Return the [X, Y] coordinate for the center point of the cell that contains the specified text.  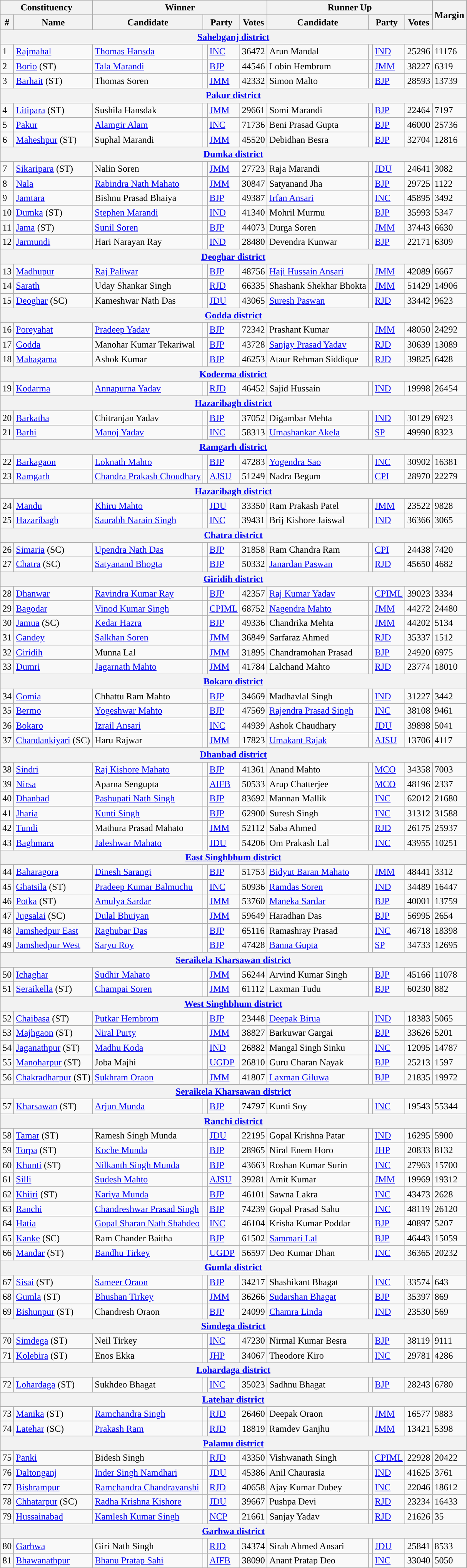
33442 [419, 301]
7420 [449, 550]
Prashant Kumar [318, 330]
38108 [419, 711]
24920 [419, 652]
Om Prakash Lal [318, 843]
Bishunpur (ST) [53, 1311]
41340 [253, 213]
14 [7, 286]
Devendra Kunwar [318, 242]
Sikaripara (ST) [53, 169]
Khijri (ST) [53, 1194]
13739 [449, 81]
35023 [253, 1385]
Somi Marandi [318, 110]
22279 [449, 476]
48441 [419, 872]
Hazaribagh [53, 520]
22 [7, 462]
46000 [419, 125]
32704 [419, 139]
Deo Kumar Dhan [318, 1253]
15700 [449, 1165]
44073 [253, 227]
Borio (ST) [53, 66]
Bokaro [53, 725]
50 [7, 975]
26175 [419, 828]
14906 [449, 286]
Chandramohan Prasad [318, 652]
56244 [253, 975]
Ghatsila (ST) [53, 886]
27963 [419, 1165]
Alamgir Alam [148, 125]
3761 [449, 1473]
3312 [449, 872]
Runner Up [350, 8]
Upendra Nath Das [148, 550]
Shashank Shekhar Bhokta [318, 286]
Madhu Koda [148, 1048]
Bermo [53, 711]
58313 [253, 433]
Jaleshwar Mahato [148, 843]
Ramdev Ganjhu [318, 1429]
9623 [449, 301]
Inder Singh Namdhari [148, 1473]
Satyanand Jha [318, 184]
882 [449, 989]
41 [7, 813]
Amulya Sardar [148, 901]
46 [7, 901]
643 [449, 1282]
23234 [419, 1502]
Yogendra Sao [318, 462]
869 [449, 1297]
Manohar Kumar Tekariwal [148, 344]
Sanjay Yadav [318, 1516]
36849 [253, 637]
39281 [253, 1180]
11176 [449, 52]
Jama (ST) [53, 227]
62900 [253, 813]
1512 [449, 637]
Kolebira (ST) [53, 1355]
40658 [253, 1487]
Pradeep Kumar Balmuchu [148, 886]
Enos Ekka [148, 1355]
34 [7, 696]
74 [7, 1429]
41784 [253, 667]
27 [7, 564]
36365 [419, 1253]
13706 [419, 740]
44939 [253, 725]
Gomia [53, 696]
37 [7, 740]
Arvind Kumar Singh [318, 975]
30902 [419, 462]
45 [7, 886]
12095 [419, 1048]
33626 [419, 1033]
Majhgaon (ST) [53, 1033]
33574 [419, 1282]
Sammari Lal [318, 1238]
46443 [419, 1238]
2337 [449, 784]
35337 [419, 637]
Sahebganj district [233, 37]
Nala [53, 184]
Sudesh Mahto [148, 1180]
68752 [253, 608]
15059 [449, 1238]
19969 [419, 1180]
Theodore Kiro [318, 1355]
24438 [419, 550]
30 [7, 623]
Jharia [53, 813]
23448 [253, 1018]
26810 [253, 1062]
67 [7, 1282]
12816 [449, 139]
3442 [449, 696]
16295 [419, 1136]
Koderma district [233, 374]
13 [7, 271]
5050 [449, 1560]
Deoghar (SC) [53, 301]
3082 [449, 169]
Ramchandra Singh [148, 1414]
Poreyahat [53, 330]
61 [7, 1180]
51753 [253, 872]
Niral Enem Horo [318, 1150]
Uday Shankar Singh [148, 286]
46718 [419, 931]
25 [7, 520]
54206 [253, 843]
65 [7, 1238]
27723 [253, 169]
Sadhnu Bhagat [318, 1385]
8533 [449, 1546]
16433 [449, 1502]
Seraikella (ST) [53, 989]
Sanjay Prasad Yadav [318, 344]
Jamtara [53, 198]
3334 [449, 593]
44202 [419, 623]
Sudhir Mahato [148, 975]
36366 [419, 520]
39898 [419, 725]
28970 [419, 476]
Mahagama [53, 359]
43065 [253, 301]
34733 [419, 945]
33350 [253, 506]
# [7, 22]
Giri Nath Singh [148, 1546]
Madhupur [53, 271]
Dulal Bhuiyan [148, 916]
6 [7, 139]
55344 [449, 1106]
70 [7, 1341]
62012 [419, 799]
38827 [253, 1033]
Mandar (ST) [53, 1253]
56597 [253, 1253]
25841 [419, 1546]
18383 [419, 1018]
Anant Pratap Deo [318, 1560]
Ramchandra Chandravanshi [148, 1487]
Bagodar [53, 608]
Bidesh Singh [148, 1458]
58 [7, 1136]
39667 [253, 1502]
Gopal Prasad Sahu [318, 1209]
34374 [253, 1546]
23522 [419, 506]
Saba Ahmed [318, 828]
25213 [419, 1062]
Aparna Sengupta [148, 784]
51429 [419, 286]
Barhait (ST) [53, 81]
68 [7, 1297]
Raj Paliwar [148, 271]
24 [7, 506]
16 [7, 330]
Maneka Sardar [318, 901]
Kamlesh Kumar Singh [148, 1516]
64 [7, 1224]
33 [7, 667]
31227 [419, 696]
71 [7, 1355]
Joba Majhi [148, 1062]
6923 [449, 418]
Manika (ST) [53, 1414]
Jagarnath Mahto [148, 667]
46104 [253, 1224]
Garhwa district [233, 1531]
20 [7, 418]
Chakradharpur (ST) [53, 1077]
Mannan Mallik [318, 799]
54 [7, 1048]
Margin [449, 15]
37443 [419, 227]
Manoj Yadav [148, 433]
17823 [253, 740]
569 [449, 1311]
60230 [419, 989]
Giridih district [233, 579]
25296 [419, 52]
Lohardaga (ST) [53, 1385]
Dumka (ST) [53, 213]
24292 [449, 330]
75 [7, 1458]
38 [7, 769]
Ram Prakash Patel [318, 506]
71736 [253, 125]
23530 [419, 1311]
26882 [253, 1048]
Amit Kumar [318, 1180]
Durga Soren [318, 227]
4682 [449, 564]
53 [7, 1033]
18010 [449, 667]
Simdega district [233, 1326]
42357 [253, 593]
52 [7, 1018]
Nirsa [53, 784]
43 [7, 843]
Krisha Kumar Poddar [318, 1224]
39023 [419, 593]
Radha Krishna Kishore [148, 1502]
Vishwanath Singh [318, 1458]
Khunti (ST) [53, 1165]
28480 [253, 242]
Umakant Rajak [318, 740]
44272 [419, 608]
Kameshwar Nath Das [148, 301]
9111 [449, 1341]
Hari Narayan Ray [148, 242]
20422 [449, 1458]
45650 [419, 564]
1597 [449, 1062]
Giridih [53, 652]
19312 [449, 1180]
50936 [253, 886]
29 [7, 608]
Izrail Ansari [148, 725]
Arun Mandal [318, 52]
Khiru Mahto [148, 506]
Hatia [53, 1224]
Jugsalai (SC) [53, 916]
74797 [253, 1106]
43473 [419, 1194]
Gopal Sharan Nath Shahdeo [148, 1224]
Irfan Ansari [318, 198]
Chaibasa (ST) [53, 1018]
Ashok Chaudhary [318, 725]
13759 [449, 901]
28593 [419, 81]
Madhavlal Singh [318, 696]
21661 [253, 1516]
65116 [253, 931]
Chandresh Oraon [148, 1311]
Latehar district [233, 1399]
25937 [449, 828]
44546 [253, 66]
23774 [419, 667]
Niral Purty [148, 1033]
34669 [253, 696]
Mathura Prasad Mahato [148, 828]
3065 [449, 520]
29725 [419, 184]
Simon Malto [318, 81]
14787 [449, 1048]
Dinesh Sarangi [148, 872]
74239 [253, 1209]
46253 [253, 359]
31895 [253, 652]
Banna Gupta [318, 945]
Barhi [53, 433]
1 [7, 52]
NCP [223, 1516]
Bhawanathpur [53, 1560]
Haru Rajwar [148, 740]
Raja Marandi [318, 169]
Dhanbad [53, 799]
11 [7, 227]
Sawna Lakra [318, 1194]
Guru Charan Nayak [318, 1062]
Silli [53, 1180]
Sajid Hussain [318, 388]
34217 [253, 1282]
47283 [253, 462]
Lohardaga district [233, 1370]
21 [7, 433]
31858 [253, 550]
16577 [419, 1414]
21680 [449, 799]
9828 [449, 506]
Simaria (SC) [53, 550]
Gandey [53, 637]
44 [7, 872]
4 [7, 110]
Baharagora [53, 872]
17 [7, 344]
13089 [449, 344]
Ramashray Prasad [318, 931]
Ram Chander Baitha [148, 1238]
Mohril Murmu [318, 213]
5900 [449, 1136]
Gumla district [233, 1267]
Saurabh Narain Singh [148, 520]
Sunil Soren [148, 227]
Debidhan Besra [318, 139]
Gopal Krishna Patar [318, 1136]
41807 [253, 1077]
Godda [53, 344]
47 [7, 916]
Ranchi district [233, 1121]
Mandu [53, 506]
Annapurna Yadav [148, 388]
Ajay Kumar Dubey [318, 1487]
Saryu Roy [148, 945]
Barkatha [53, 418]
38119 [419, 1341]
6630 [449, 227]
Name [53, 22]
Yogeshwar Mahto [148, 711]
4117 [449, 740]
Loknath Mahto [148, 462]
30639 [419, 344]
22046 [419, 1487]
51 [7, 989]
77 [7, 1487]
39825 [419, 359]
Sisai (ST) [53, 1282]
42 [7, 828]
37052 [253, 418]
80 [7, 1546]
66335 [253, 286]
Haradhan Das [318, 916]
Baghmara [53, 843]
34489 [419, 886]
6319 [449, 66]
83692 [253, 799]
Rabindra Nath Mahato [148, 184]
Sirah Ahmed Ansari [318, 1546]
Nagendra Mahto [318, 608]
Chandra Prakash Choudhary [148, 476]
Kedar Hazra [148, 623]
19972 [449, 1077]
72342 [253, 330]
Pakur [53, 125]
Stephen Marandi [148, 213]
76 [7, 1473]
Vinod Kumar Singh [148, 608]
40001 [419, 901]
24099 [253, 1311]
Pashupati Nath Singh [148, 799]
18398 [449, 931]
Barkuwar Gargai [318, 1033]
Chatra district [233, 535]
18819 [253, 1429]
Bishrampur [53, 1487]
50332 [253, 564]
55 [7, 1062]
Ramesh Singh Munda [148, 1136]
7197 [449, 110]
13421 [419, 1429]
3492 [449, 198]
18612 [449, 1487]
5041 [449, 725]
Dhanwar [53, 593]
5134 [449, 623]
Kunti Singh [148, 813]
Daltonganj [53, 1473]
Umashankar Akela [318, 433]
38227 [419, 66]
Roshan Kumar Surin [318, 1165]
8 [7, 184]
Litipara (ST) [53, 110]
52112 [253, 828]
45520 [253, 139]
12695 [449, 945]
22464 [419, 110]
48756 [253, 271]
Hussainabad [53, 1516]
Digambar Mehta [318, 418]
11078 [449, 975]
47230 [253, 1341]
46101 [253, 1194]
Sindri [53, 769]
7 [7, 169]
Brij Kishore Jaiswal [318, 520]
63 [7, 1209]
West Singhbhum district [233, 1004]
42089 [419, 271]
Ravindra Kumar Ray [148, 593]
25736 [449, 125]
Prakash Ram [148, 1429]
Pradeep Yadav [148, 330]
28243 [419, 1385]
47569 [253, 711]
Panki [53, 1458]
22171 [419, 242]
Thomas Hansda [148, 52]
Kunti Soy [318, 1106]
Satyanand Bhogta [148, 564]
49387 [253, 198]
33040 [419, 1560]
16447 [449, 886]
26120 [449, 1209]
Nirmal Kumar Besra [318, 1341]
46452 [253, 388]
Arjun Munda [148, 1106]
72 [7, 1385]
69 [7, 1311]
Chamra Linda [318, 1311]
6975 [449, 652]
2654 [449, 916]
Deoghar district [233, 257]
31 [7, 637]
5398 [449, 1429]
5207 [449, 1224]
78 [7, 1502]
Bishnu Prasad Bhaiya [148, 198]
2628 [449, 1194]
19543 [419, 1106]
47428 [253, 945]
42332 [253, 81]
20232 [449, 1253]
Winner [180, 8]
Dumka district [233, 154]
Sukhdeo Bhagat [148, 1385]
35993 [419, 213]
Chandreshwar Prasad Singh [148, 1209]
6309 [449, 242]
53760 [253, 901]
57 [7, 1106]
Jamshedpur West [53, 945]
51249 [253, 476]
Sushila Hansdak [148, 110]
Tala Marandi [148, 66]
41361 [253, 769]
Ichaghar [53, 975]
32 [7, 652]
59 [7, 1150]
Ramgarh [53, 476]
Dhanbad district [233, 755]
Jamshedpur East [53, 931]
Chitranjan Yadav [148, 418]
Laxman Giluwa [318, 1077]
Potka (ST) [53, 901]
Pakur district [233, 95]
23 [7, 476]
43350 [253, 1458]
34067 [253, 1355]
Lobin Hembrum [318, 66]
24480 [449, 608]
Suresh Paswan [318, 301]
19 [7, 388]
Tundi [53, 828]
30129 [419, 418]
5065 [449, 1018]
60 [7, 1165]
Torpa (ST) [53, 1150]
38090 [253, 1560]
40 [7, 799]
Kanke (SC) [53, 1238]
22928 [419, 1458]
Chandankiyari (SC) [53, 740]
Anand Mahto [318, 769]
56 [7, 1077]
36 [7, 725]
24641 [419, 169]
Kharsawan (ST) [53, 1106]
43728 [253, 344]
28965 [253, 1150]
Ranchi [53, 1209]
3 [7, 81]
Barkagaon [53, 462]
61112 [253, 989]
East Singhbhum district [233, 857]
8323 [449, 433]
4286 [449, 1355]
6780 [449, 1385]
Chhatarpur (SC) [53, 1502]
45166 [419, 975]
Constituency [47, 8]
Champai Soren [148, 989]
48 [7, 931]
43663 [253, 1165]
26454 [449, 388]
9883 [449, 1414]
Mangal Singh Sinku [318, 1048]
36266 [253, 1297]
35397 [419, 1297]
Simdega (ST) [53, 1341]
Jaganathpur (ST) [53, 1048]
31588 [449, 813]
6667 [449, 271]
40897 [419, 1224]
Tamar (ST) [53, 1136]
81 [7, 1560]
Sameer Oraon [148, 1282]
31312 [419, 813]
66 [7, 1253]
Nalin Soren [148, 169]
45895 [419, 198]
Sarath [53, 286]
20833 [419, 1150]
Deepak Oraon [318, 1414]
Bhushan Tirkey [148, 1297]
Bhanu Pratap Sahi [148, 1560]
39 [7, 784]
Raj Kumar Yadav [318, 593]
Jarmundi [53, 242]
Bokaro district [233, 682]
7003 [449, 769]
Deepak Birua [318, 1018]
26 [7, 550]
Janardan Paswan [318, 564]
Salkhan Soren [148, 637]
Chatra (SC) [53, 564]
Ramdas Soren [318, 886]
30847 [253, 184]
9461 [449, 711]
26460 [253, 1414]
Kodarma [53, 388]
Latehar (SC) [53, 1429]
49336 [253, 623]
61502 [253, 1238]
Munna Lal [148, 652]
Thomas Soren [148, 81]
10 [7, 213]
22195 [253, 1136]
Lalchand Mahto [318, 667]
28 [7, 593]
56995 [419, 916]
Pushpa Devi [318, 1502]
Ataur Rehman Siddique [318, 359]
48196 [419, 784]
Bandhu Tirkey [148, 1253]
5 [7, 125]
Gumla (ST) [53, 1297]
39431 [253, 520]
12 [7, 242]
Shashikant Bhagat [318, 1282]
29781 [419, 1355]
Rajmahal [53, 52]
62 [7, 1194]
Beni Prasad Gupta [318, 125]
Arup Chatterjee [318, 784]
59649 [253, 916]
10251 [449, 843]
41625 [419, 1473]
8132 [449, 1150]
45386 [253, 1473]
Manoharpur (ST) [53, 1062]
Dumri [53, 667]
34358 [419, 769]
Palamu district [233, 1443]
Haji Hussain Ansari [318, 271]
Kariya Munda [148, 1194]
Ashok Kumar [148, 359]
36472 [253, 52]
Garhwa [53, 1546]
Suphal Marandi [148, 139]
Maheshpur (ST) [53, 139]
43955 [419, 843]
73 [7, 1414]
Anil Chaurasia [318, 1473]
Laxman Tudu [318, 989]
9 [7, 198]
Raj Kishore Mahato [148, 769]
Bidyut Baran Mahato [318, 872]
Ramgarh district [233, 447]
29661 [253, 110]
50533 [253, 784]
Nilkanth Singh Munda [148, 1165]
Raghubar Das [148, 931]
Rajendra Prasad Singh [318, 711]
48050 [419, 330]
Godda district [233, 315]
5201 [449, 1033]
15 [7, 301]
Neil Tirkey [148, 1341]
16381 [449, 462]
2 [7, 66]
21626 [419, 1516]
Nadra Begum [318, 476]
6428 [449, 359]
49990 [419, 433]
Sarfaraz Ahmed [318, 637]
5347 [449, 213]
Jamua (SC) [53, 623]
18 [7, 359]
21835 [419, 1077]
48119 [419, 1209]
Sudarshan Bhagat [318, 1297]
Chandrika Mehta [318, 623]
Chhattu Ram Mahto [148, 696]
Suresh Singh [318, 813]
Sukhram Oraon [148, 1077]
49 [7, 945]
Koche Munda [148, 1150]
Putkar Hembrom [148, 1018]
1122 [449, 184]
79 [7, 1516]
Ram Chandra Ram [318, 550]
19998 [419, 388]
